Detect which cell encompasses the target text, then output its (X, Y) center coordinate. 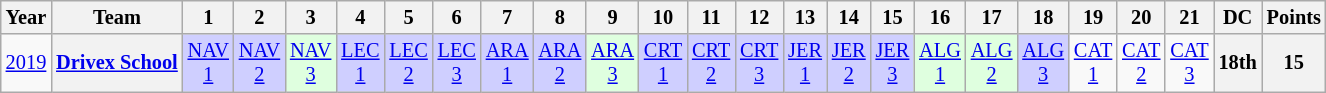
Year (26, 17)
JER1 (805, 63)
LEC3 (457, 63)
ALG2 (992, 63)
8 (560, 17)
2 (260, 17)
CAT1 (1093, 63)
ARA2 (560, 63)
ALG3 (1043, 63)
20 (1141, 17)
5 (408, 17)
JER2 (849, 63)
12 (759, 17)
Team (116, 17)
6 (457, 17)
7 (508, 17)
9 (612, 17)
ARA1 (508, 63)
4 (360, 17)
18 (1043, 17)
21 (1189, 17)
CAT2 (1141, 63)
18th (1238, 63)
17 (992, 17)
CRT3 (759, 63)
CAT3 (1189, 63)
JER3 (893, 63)
NAV2 (260, 63)
Points (1294, 17)
1 (208, 17)
3 (310, 17)
16 (940, 17)
ARA3 (612, 63)
LEC1 (360, 63)
13 (805, 17)
CRT1 (663, 63)
11 (711, 17)
NAV3 (310, 63)
Drivex School (116, 63)
14 (849, 17)
NAV1 (208, 63)
CRT2 (711, 63)
10 (663, 17)
LEC2 (408, 63)
2019 (26, 63)
DC (1238, 17)
19 (1093, 17)
ALG1 (940, 63)
